Find where the given text appears and provide that cell's center as (X, Y) coordinate. 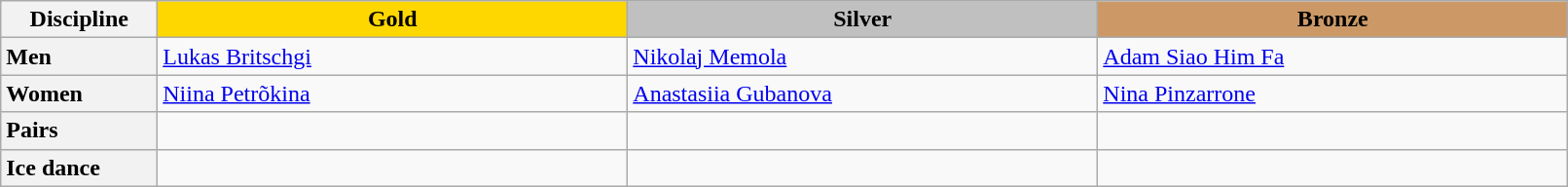
Pairs (80, 131)
Bronze (1333, 19)
Adam Siao Him Fa (1333, 56)
Discipline (80, 19)
Nikolaj Memola (862, 56)
Niina Petrõkina (393, 93)
Nina Pinzarrone (1333, 93)
Ice dance (80, 168)
Men (80, 56)
Women (80, 93)
Silver (862, 19)
Anastasiia Gubanova (862, 93)
Gold (393, 19)
Lukas Britschgi (393, 56)
